Determine the [x, y] coordinate at the center of the cell enclosing the given text.  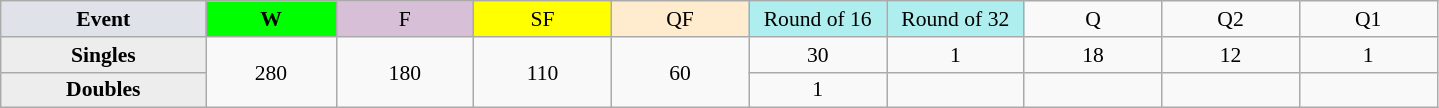
W [271, 19]
18 [1093, 55]
F [405, 19]
Event [104, 19]
Q2 [1231, 19]
Q [1093, 19]
280 [271, 72]
180 [405, 72]
Doubles [104, 90]
12 [1231, 55]
Singles [104, 55]
60 [680, 72]
Round of 16 [818, 19]
30 [818, 55]
Round of 32 [955, 19]
110 [543, 72]
QF [680, 19]
Q1 [1368, 19]
SF [543, 19]
